Determine the (X, Y) coordinate at the center of the cell enclosing the given text.  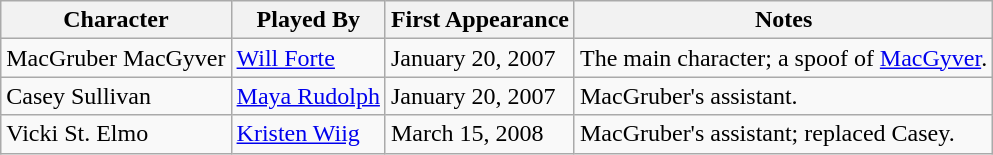
Notes (783, 20)
Character (116, 20)
Will Forte (308, 58)
Kristen Wiig (308, 134)
The main character; a spoof of MacGyver. (783, 58)
MacGruber's assistant. (783, 96)
Maya Rudolph (308, 96)
Played By (308, 20)
MacGruber MacGyver (116, 58)
Casey Sullivan (116, 96)
March 15, 2008 (480, 134)
First Appearance (480, 20)
MacGruber's assistant; replaced Casey. (783, 134)
Vicki St. Elmo (116, 134)
